Return (x, y) of the center of cell containing provided text 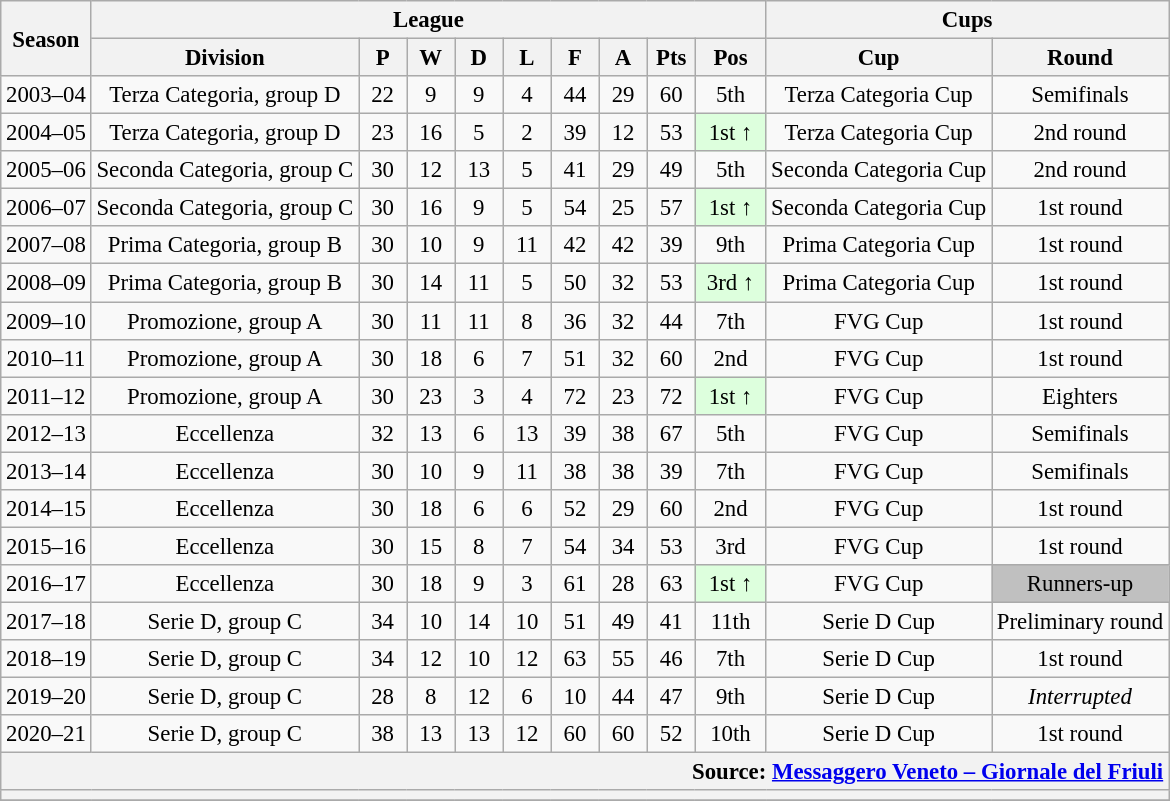
W (431, 58)
2013–14 (46, 471)
15 (431, 546)
A (623, 58)
2011–12 (46, 396)
50 (575, 283)
55 (623, 659)
2009–10 (46, 321)
2006–07 (46, 208)
11th (730, 621)
L (527, 58)
2020–21 (46, 734)
2 (527, 133)
10th (730, 734)
67 (671, 433)
Cup (879, 58)
Interrupted (1080, 697)
2015–16 (46, 546)
Cups (968, 20)
2005–06 (46, 170)
Preliminary round (1080, 621)
22 (383, 95)
P (383, 58)
2018–19 (46, 659)
Pts (671, 58)
Division (224, 58)
Season (46, 38)
2007–08 (46, 245)
2003–04 (46, 95)
3rd ↑ (730, 283)
47 (671, 697)
2004–05 (46, 133)
2012–13 (46, 433)
3rd (730, 546)
36 (575, 321)
2010–11 (46, 358)
61 (575, 584)
46 (671, 659)
D (479, 58)
2016–17 (46, 584)
League (428, 20)
2008–09 (46, 283)
57 (671, 208)
2017–18 (46, 621)
2019–20 (46, 697)
Source: Messaggero Veneto – Giornale del Friuli (585, 772)
Round (1080, 58)
F (575, 58)
Pos (730, 58)
Eighters (1080, 396)
Runners-up (1080, 584)
2014–15 (46, 509)
25 (623, 208)
